Extract the (X, Y) coordinate from the center of the cell holding the provided text.  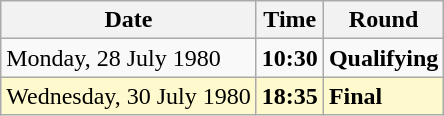
Time (290, 20)
10:30 (290, 58)
Date (129, 20)
Round (383, 20)
Wednesday, 30 July 1980 (129, 96)
Qualifying (383, 58)
18:35 (290, 96)
Final (383, 96)
Monday, 28 July 1980 (129, 58)
